Return the (x, y) coordinate for the center point of the cell that contains the specified text.  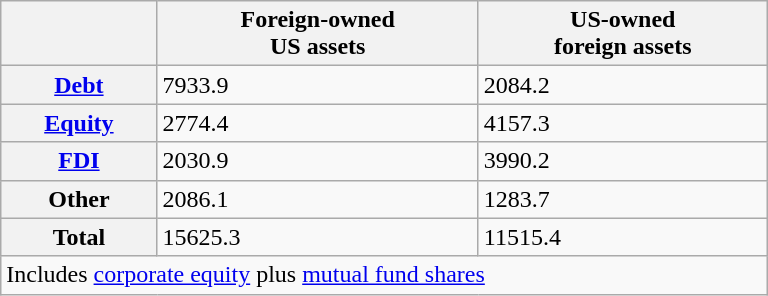
US-ownedforeign assets (622, 34)
4157.3 (622, 123)
11515.4 (622, 237)
Debt (79, 85)
2086.1 (318, 199)
15625.3 (318, 237)
Includes corporate equity plus mutual fund shares (384, 275)
Other (79, 199)
Equity (79, 123)
7933.9 (318, 85)
2774.4 (318, 123)
2084.2 (622, 85)
2030.9 (318, 161)
FDI (79, 161)
3990.2 (622, 161)
Total (79, 237)
1283.7 (622, 199)
Foreign-ownedUS assets (318, 34)
